Return [X, Y] of the center of cell containing provided text 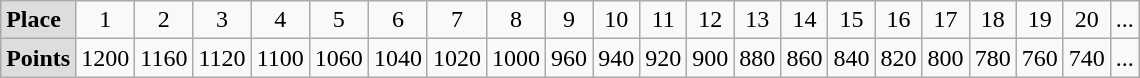
8 [516, 20]
13 [758, 20]
9 [570, 20]
Place [38, 20]
900 [710, 58]
1020 [456, 58]
820 [898, 58]
880 [758, 58]
1200 [106, 58]
17 [946, 20]
780 [992, 58]
940 [616, 58]
20 [1086, 20]
Points [38, 58]
1060 [338, 58]
6 [398, 20]
14 [804, 20]
840 [852, 58]
1040 [398, 58]
15 [852, 20]
920 [664, 58]
740 [1086, 58]
1160 [164, 58]
960 [570, 58]
7 [456, 20]
800 [946, 58]
1 [106, 20]
5 [338, 20]
10 [616, 20]
2 [164, 20]
4 [280, 20]
11 [664, 20]
1000 [516, 58]
760 [1040, 58]
12 [710, 20]
18 [992, 20]
1120 [222, 58]
16 [898, 20]
860 [804, 58]
1100 [280, 58]
19 [1040, 20]
3 [222, 20]
